Search for the cell housing the specified text and yield its [x, y] center coordinate. 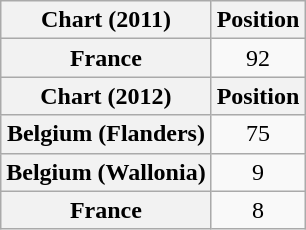
Belgium (Wallonia) [106, 172]
9 [258, 172]
Chart (2011) [106, 20]
92 [258, 58]
8 [258, 210]
Chart (2012) [106, 96]
75 [258, 134]
Belgium (Flanders) [106, 134]
